For the text-containing cell, return its midpoint in [x, y] coordinate format. 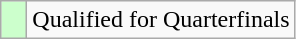
Qualified for Quarterfinals [161, 20]
